Locate the cell with the specified text and output its [x, y] center coordinate. 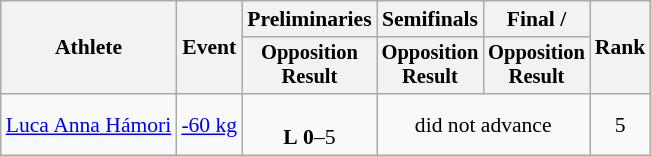
Final / [536, 19]
Semifinals [430, 19]
5 [620, 124]
Luca Anna Hámori [89, 124]
Rank [620, 48]
Preliminaries [309, 19]
did not advance [484, 124]
Event [209, 48]
-60 kg [209, 124]
Athlete [89, 48]
L 0–5 [309, 124]
